Output the (x, y) coordinate of the center of the cell containing the given text.  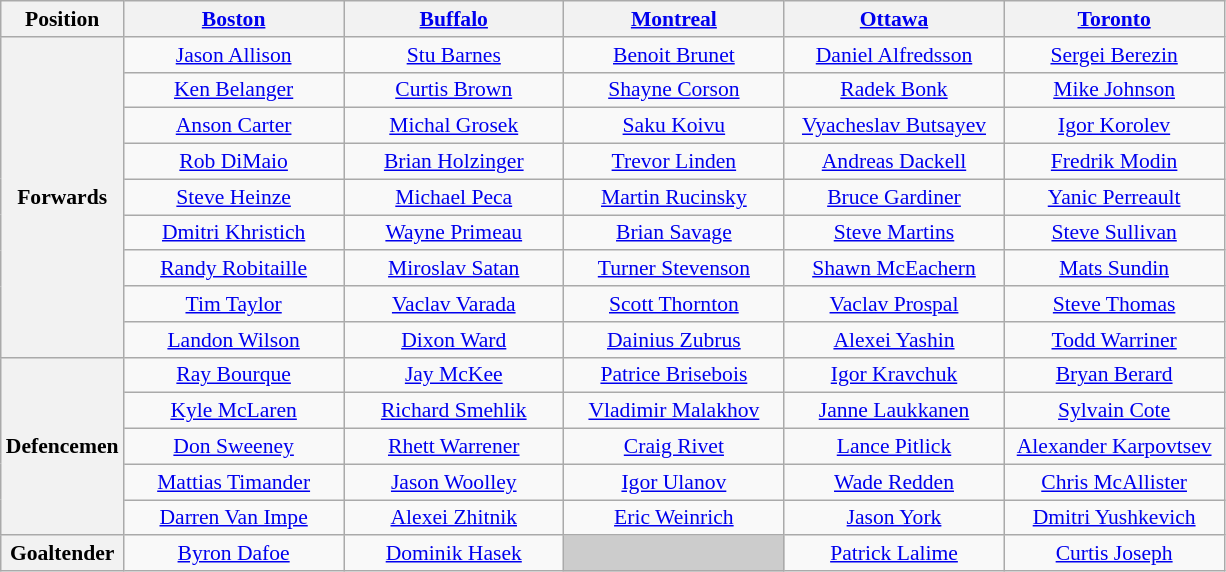
Ken Belanger (234, 90)
Brian Holzinger (454, 162)
Benoit Brunet (674, 55)
Fredrik Modin (1114, 162)
Dmitri Yushkevich (1114, 518)
Goaltender (62, 554)
Brian Savage (674, 233)
Todd Warriner (1114, 340)
Saku Koivu (674, 126)
Montreal (674, 19)
Alexei Yashin (894, 340)
Vyacheslav Butsayev (894, 126)
Landon Wilson (234, 340)
Darren Van Impe (234, 518)
Curtis Joseph (1114, 554)
Igor Kravchuk (894, 375)
Bryan Berard (1114, 375)
Wayne Primeau (454, 233)
Bruce Gardiner (894, 197)
Tim Taylor (234, 304)
Alexander Karpovtsev (1114, 447)
Buffalo (454, 19)
Curtis Brown (454, 90)
Anson Carter (234, 126)
Eric Weinrich (674, 518)
Steve Sullivan (1114, 233)
Randy Robitaille (234, 269)
Vaclav Varada (454, 304)
Turner Stevenson (674, 269)
Dainius Zubrus (674, 340)
Mike Johnson (1114, 90)
Alexei Zhitnik (454, 518)
Chris McAllister (1114, 482)
Dominik Hasek (454, 554)
Yanic Perreault (1114, 197)
Jason Allison (234, 55)
Toronto (1114, 19)
Forwards (62, 198)
Patrick Lalime (894, 554)
Kyle McLaren (234, 411)
Vaclav Prospal (894, 304)
Sergei Berezin (1114, 55)
Igor Ulanov (674, 482)
Michael Peca (454, 197)
Craig Rivet (674, 447)
Richard Smehlik (454, 411)
Patrice Brisebois (674, 375)
Shayne Corson (674, 90)
Boston (234, 19)
Steve Heinze (234, 197)
Mats Sundin (1114, 269)
Ottawa (894, 19)
Scott Thornton (674, 304)
Radek Bonk (894, 90)
Jason Woolley (454, 482)
Shawn McEachern (894, 269)
Vladimir Malakhov (674, 411)
Michal Grosek (454, 126)
Trevor Linden (674, 162)
Martin Rucinsky (674, 197)
Steve Thomas (1114, 304)
Jason York (894, 518)
Wade Redden (894, 482)
Miroslav Satan (454, 269)
Defencemen (62, 446)
Steve Martins (894, 233)
Dmitri Khristich (234, 233)
Igor Korolev (1114, 126)
Mattias Timander (234, 482)
Rhett Warrener (454, 447)
Dixon Ward (454, 340)
Janne Laukkanen (894, 411)
Byron Dafoe (234, 554)
Lance Pitlick (894, 447)
Stu Barnes (454, 55)
Daniel Alfredsson (894, 55)
Ray Bourque (234, 375)
Rob DiMaio (234, 162)
Jay McKee (454, 375)
Don Sweeney (234, 447)
Sylvain Cote (1114, 411)
Andreas Dackell (894, 162)
Position (62, 19)
